Locate the cell with the specified text and output its [X, Y] center coordinate. 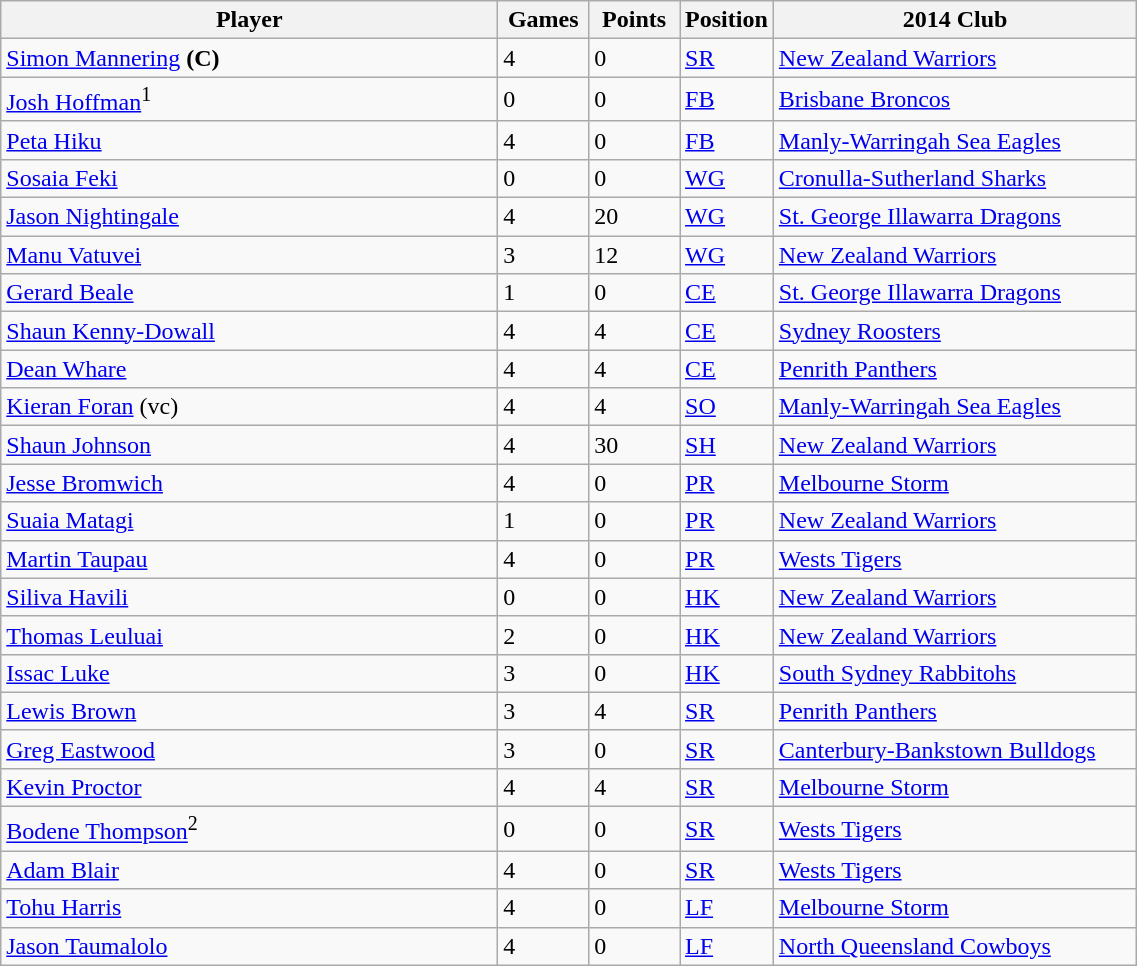
SO [727, 407]
Martin Taupau [250, 559]
2 [544, 635]
SH [727, 445]
30 [634, 445]
Brisbane Broncos [955, 100]
Adam Blair [250, 870]
Player [250, 20]
North Queensland Cowboys [955, 946]
Cronulla-Sutherland Sharks [955, 178]
Sosaia Feki [250, 178]
Thomas Leuluai [250, 635]
Gerard Beale [250, 293]
Games [544, 20]
Kieran Foran (vc) [250, 407]
Peta Hiku [250, 140]
Manu Vatuvei [250, 255]
Canterbury-Bankstown Bulldogs [955, 749]
Bodene Thompson2 [250, 830]
Position [727, 20]
Shaun Johnson [250, 445]
Jesse Bromwich [250, 483]
Issac Luke [250, 673]
Tohu Harris [250, 908]
Suaia Matagi [250, 521]
Jason Taumalolo [250, 946]
Dean Whare [250, 369]
Greg Eastwood [250, 749]
Lewis Brown [250, 711]
12 [634, 255]
Simon Mannering (C) [250, 58]
Siliva Havili [250, 597]
Points [634, 20]
Sydney Roosters [955, 331]
Shaun Kenny-Dowall [250, 331]
20 [634, 217]
Josh Hoffman1 [250, 100]
2014 Club [955, 20]
South Sydney Rabbitohs [955, 673]
Jason Nightingale [250, 217]
Kevin Proctor [250, 787]
